From the cell containing the given text, extract its center point as [x, y] coordinate. 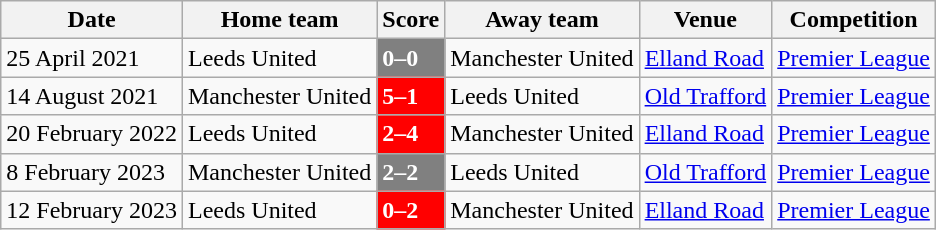
Date [92, 20]
20 February 2022 [92, 134]
25 April 2021 [92, 58]
Home team [279, 20]
0–2 [411, 210]
2–4 [411, 134]
Competition [854, 20]
12 February 2023 [92, 210]
14 August 2021 [92, 96]
8 February 2023 [92, 172]
5–1 [411, 96]
Away team [542, 20]
2–2 [411, 172]
0–0 [411, 58]
Venue [706, 20]
Score [411, 20]
